Return the [X, Y] coordinate for the center point of the cell that contains the specified text.  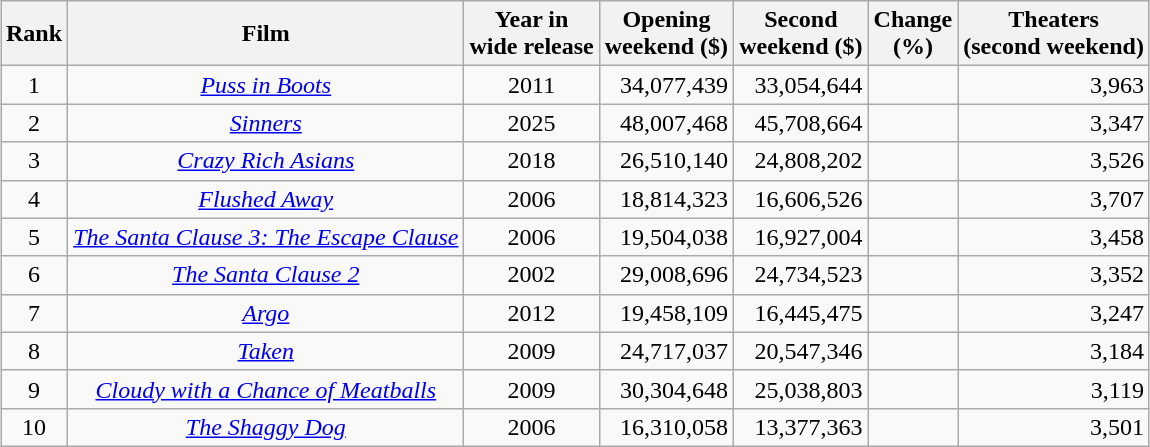
Film [266, 34]
Crazy Rich Asians [266, 161]
19,504,038 [666, 237]
Puss in Boots [266, 85]
10 [34, 427]
3,247 [1054, 313]
26,510,140 [666, 161]
6 [34, 275]
3,352 [1054, 275]
Secondweekend ($) [801, 34]
29,008,696 [666, 275]
24,717,037 [666, 351]
16,606,526 [801, 199]
25,038,803 [801, 389]
13,377,363 [801, 427]
8 [34, 351]
The Santa Clause 3: The Escape Clause [266, 237]
The Shaggy Dog [266, 427]
Theaters(second weekend) [1054, 34]
3,963 [1054, 85]
3,347 [1054, 123]
1 [34, 85]
Rank [34, 34]
Cloudy with a Chance of Meatballs [266, 389]
3,707 [1054, 199]
Year inwide release [532, 34]
30,304,648 [666, 389]
2018 [532, 161]
9 [34, 389]
48,007,468 [666, 123]
Openingweekend ($) [666, 34]
3,184 [1054, 351]
16,310,058 [666, 427]
2002 [532, 275]
4 [34, 199]
18,814,323 [666, 199]
3,119 [1054, 389]
2025 [532, 123]
45,708,664 [801, 123]
Change(%) [913, 34]
2012 [532, 313]
3,526 [1054, 161]
5 [34, 237]
16,927,004 [801, 237]
33,054,644 [801, 85]
7 [34, 313]
Sinners [266, 123]
34,077,439 [666, 85]
3,501 [1054, 427]
3,458 [1054, 237]
24,734,523 [801, 275]
Taken [266, 351]
Flushed Away [266, 199]
The Santa Clause 2 [266, 275]
2 [34, 123]
2011 [532, 85]
3 [34, 161]
16,445,475 [801, 313]
19,458,109 [666, 313]
24,808,202 [801, 161]
Argo [266, 313]
20,547,346 [801, 351]
